Return (x, y) of the center of cell containing provided text 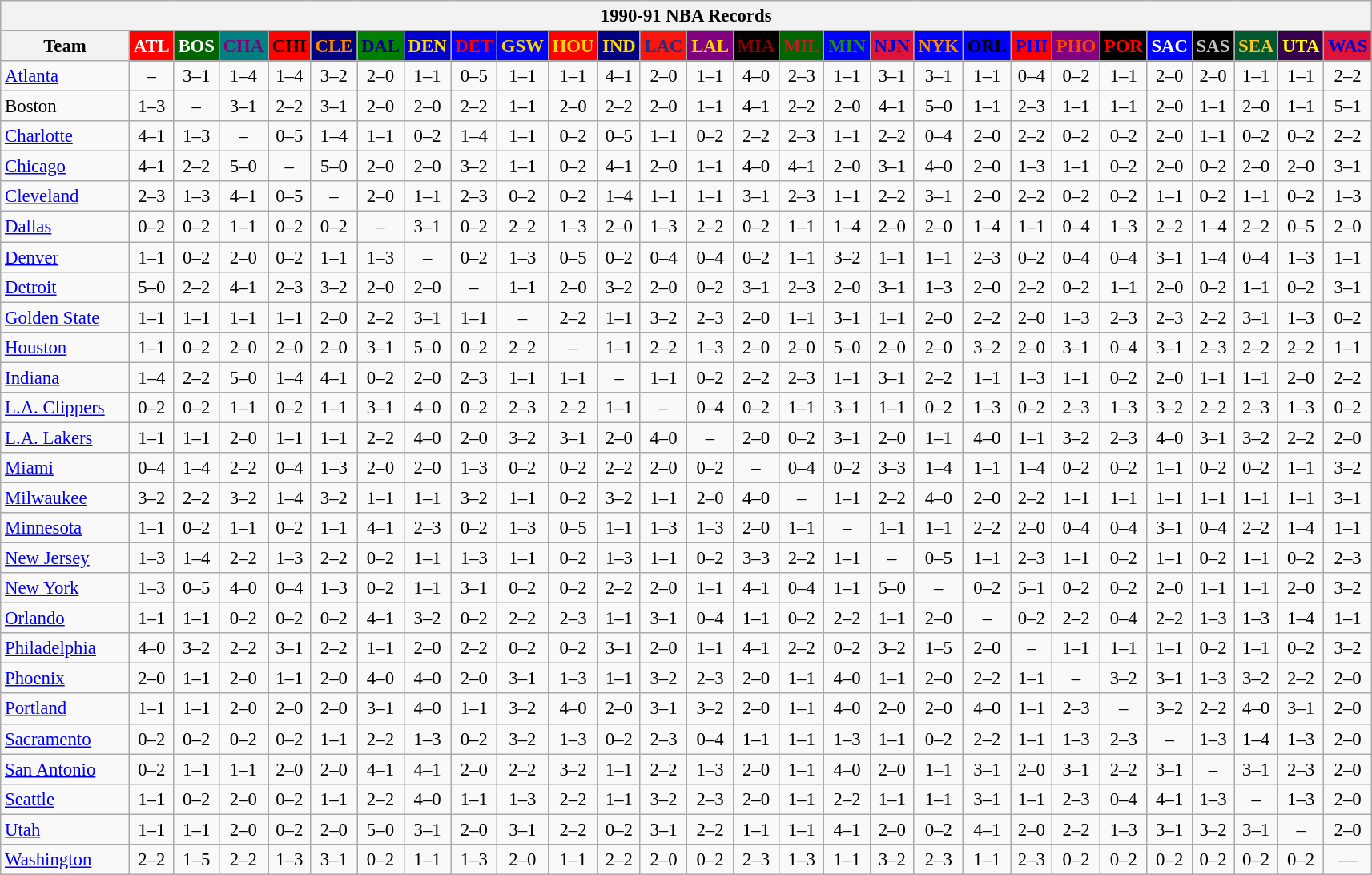
MIN (847, 46)
ORL (987, 46)
ATL (151, 46)
Sacramento (66, 739)
DAL (381, 46)
Orlando (66, 619)
Miami (66, 468)
Philadelphia (66, 648)
— (1348, 860)
L.A. Clippers (66, 408)
Washington (66, 860)
L.A. Lakers (66, 437)
Phoenix (66, 679)
CHA (243, 46)
LAC (663, 46)
CHI (289, 46)
Seattle (66, 799)
Chicago (66, 167)
Charlotte (66, 136)
DEN (428, 46)
SAC (1169, 46)
Houston (66, 347)
Milwaukee (66, 498)
Boston (66, 107)
MIA (756, 46)
Team (66, 46)
Indiana (66, 377)
Detroit (66, 287)
1990-91 NBA Records (686, 16)
Cleveland (66, 196)
Utah (66, 829)
Atlanta (66, 76)
SAS (1213, 46)
MIL (802, 46)
PHO (1076, 46)
GSW (522, 46)
LAL (710, 46)
New Jersey (66, 558)
New York (66, 588)
UTA (1301, 46)
WAS (1348, 46)
NYK (939, 46)
CLE (333, 46)
SEA (1256, 46)
Golden State (66, 317)
PHI (1032, 46)
IND (619, 46)
BOS (196, 46)
Minnesota (66, 528)
NJN (892, 46)
San Antonio (66, 769)
HOU (573, 46)
Denver (66, 257)
DET (474, 46)
POR (1123, 46)
Dallas (66, 227)
Portland (66, 709)
